Locate the cell with the specified text and output its [X, Y] center coordinate. 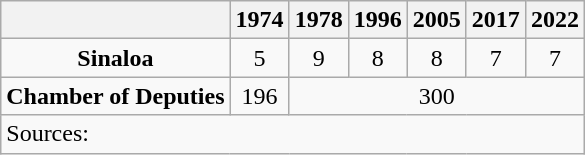
1996 [378, 20]
2022 [554, 20]
9 [318, 58]
2005 [436, 20]
Sinaloa [116, 58]
5 [260, 58]
Sources: [293, 134]
Chamber of Deputies [116, 96]
300 [436, 96]
2017 [496, 20]
1978 [318, 20]
1974 [260, 20]
196 [260, 96]
